Detect which cell encompasses the target text, then output its [x, y] center coordinate. 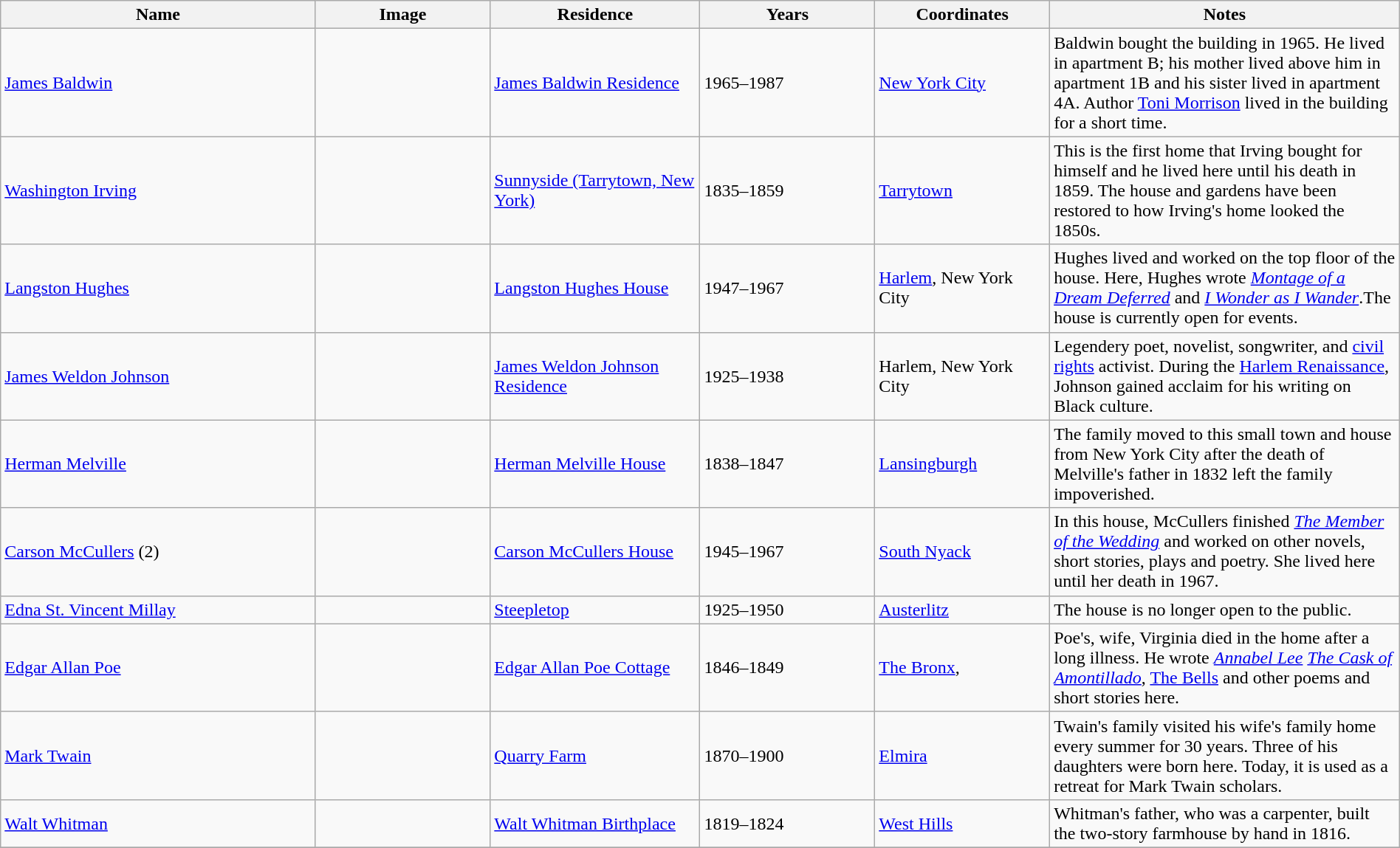
Sunnyside (Tarrytown, New York) [595, 190]
West Hills [963, 824]
Image [403, 15]
South Nyack [963, 552]
Elmira [963, 756]
Carson McCullers (2) [158, 552]
Langston Hughes [158, 288]
Notes [1225, 15]
Langston Hughes House [595, 288]
Coordinates [963, 15]
1945–1967 [787, 552]
Edgar Allan Poe Cottage [595, 667]
Edna St. Vincent Millay [158, 610]
Herman Melville House [595, 463]
Tarrytown [963, 190]
Washington Irving [158, 190]
Austerlitz [963, 610]
James Baldwin [158, 83]
New York City [963, 83]
Mark Twain [158, 756]
Name [158, 15]
Walt Whitman Birthplace [595, 824]
Quarry Farm [595, 756]
Carson McCullers House [595, 552]
The family moved to this small town and house from New York City after the death of Melville's father in 1832 left the family impoverished. [1225, 463]
1925–1950 [787, 610]
Years [787, 15]
Edgar Allan Poe [158, 667]
Residence [595, 15]
The house is no longer open to the public. [1225, 610]
Herman Melville [158, 463]
1870–1900 [787, 756]
1819–1824 [787, 824]
Whitman's father, who was a carpenter, built the two-story farmhouse by hand in 1816. [1225, 824]
James Weldon Johnson Residence [595, 376]
1947–1967 [787, 288]
Walt Whitman [158, 824]
1965–1987 [787, 83]
The Bronx, [963, 667]
1846–1849 [787, 667]
James Weldon Johnson [158, 376]
1925–1938 [787, 376]
Steepletop [595, 610]
1838–1847 [787, 463]
Lansingburgh [963, 463]
1835–1859 [787, 190]
James Baldwin Residence [595, 83]
